Return the (x, y) coordinate for the center point of the cell that contains the specified text.  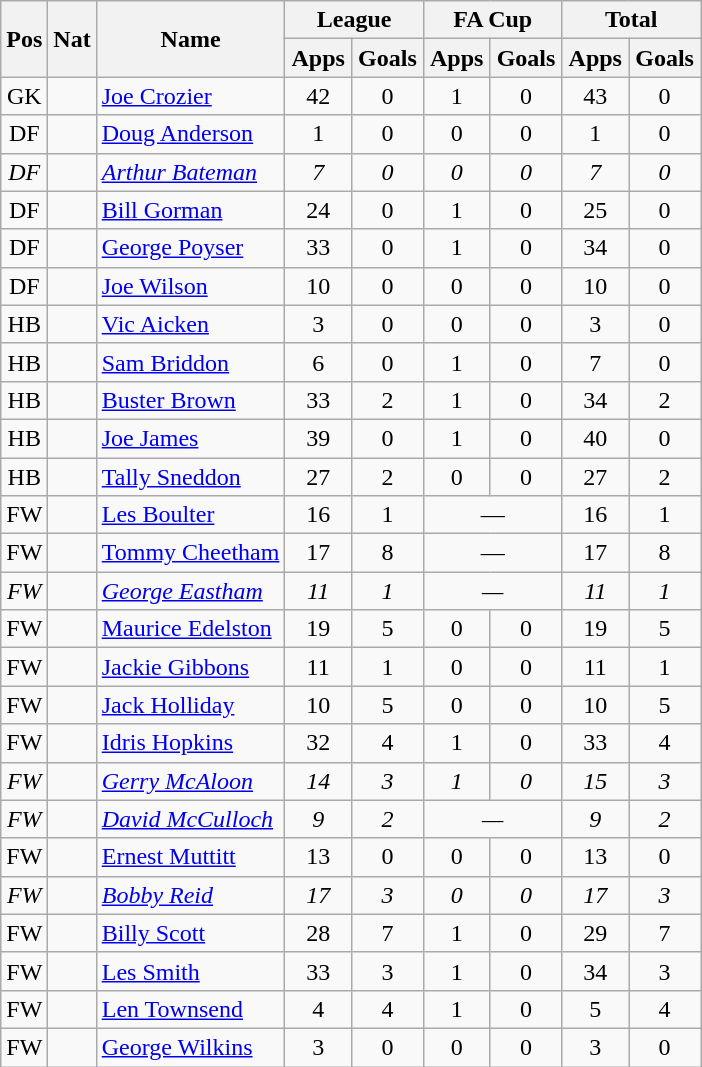
George Eastham (190, 591)
George Poyser (190, 248)
Buster Brown (190, 400)
George Wilkins (190, 1047)
Tally Sneddon (190, 477)
Nat (72, 39)
14 (318, 781)
Joe Wilson (190, 286)
Billy Scott (190, 933)
Bill Gorman (190, 210)
15 (596, 781)
FA Cup (492, 20)
Gerry McAloon (190, 781)
Jackie Gibbons (190, 667)
Les Smith (190, 971)
Joe James (190, 438)
Len Townsend (190, 1009)
Total (632, 20)
6 (318, 362)
29 (596, 933)
Bobby Reid (190, 895)
GK (24, 96)
24 (318, 210)
Joe Crozier (190, 96)
Maurice Edelston (190, 629)
32 (318, 743)
Vic Aicken (190, 324)
40 (596, 438)
28 (318, 933)
25 (596, 210)
Idris Hopkins (190, 743)
Ernest Muttitt (190, 857)
39 (318, 438)
Les Boulter (190, 515)
Name (190, 39)
David McCulloch (190, 819)
Arthur Bateman (190, 172)
League (354, 20)
Jack Holliday (190, 705)
Tommy Cheetham (190, 553)
Pos (24, 39)
43 (596, 96)
Sam Briddon (190, 362)
Doug Anderson (190, 134)
42 (318, 96)
